Output the (X, Y) coordinate of the center of the cell containing the given text.  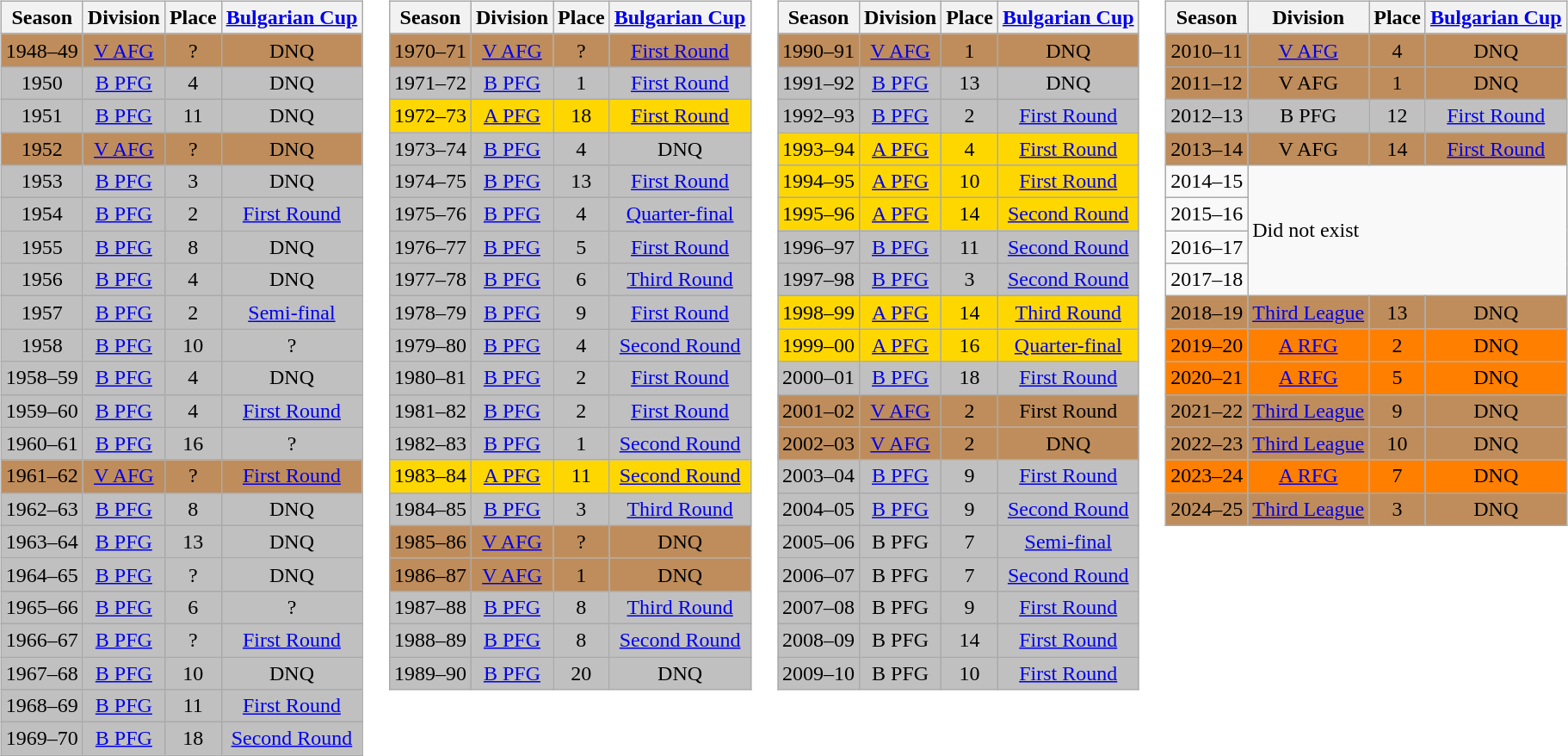
2001–02 (819, 411)
1972–73 (430, 115)
2023–24 (1207, 476)
1958 (41, 345)
2015–16 (1207, 214)
Did not exist (1407, 231)
1995–96 (819, 214)
1984–85 (430, 509)
2013–14 (1207, 149)
1975–76 (430, 214)
2019–20 (1207, 345)
2016–17 (1207, 247)
1973–74 (430, 149)
2022–23 (1207, 443)
1948–49 (41, 50)
1969–70 (41, 739)
1991–92 (819, 83)
1974–75 (430, 182)
1958–59 (41, 378)
1951 (41, 115)
1979–80 (430, 345)
1987–88 (430, 607)
2006–07 (819, 574)
2017–18 (1207, 280)
1993–94 (819, 149)
1953 (41, 182)
1996–97 (819, 247)
1957 (41, 313)
2000–01 (819, 378)
1977–78 (430, 280)
1989–90 (430, 672)
1963–64 (41, 542)
2012–13 (1207, 115)
2020–21 (1207, 378)
1998–99 (819, 313)
2007–08 (819, 607)
1982–83 (430, 443)
1994–95 (819, 182)
1997–98 (819, 280)
1962–63 (41, 509)
2021–22 (1207, 411)
2003–04 (819, 476)
2004–05 (819, 509)
1985–86 (430, 542)
1968–69 (41, 706)
1964–65 (41, 574)
1990–91 (819, 50)
2002–03 (819, 443)
1959–60 (41, 411)
2008–09 (819, 640)
20 (582, 672)
1981–82 (430, 411)
12 (1398, 115)
1950 (41, 83)
1978–79 (430, 313)
2005–06 (819, 542)
1980–81 (430, 378)
1952 (41, 149)
2010–11 (1207, 50)
2014–15 (1207, 182)
1955 (41, 247)
2011–12 (1207, 83)
1970–71 (430, 50)
1986–87 (430, 574)
1988–89 (430, 640)
1961–62 (41, 476)
2018–19 (1207, 313)
1992–93 (819, 115)
1954 (41, 214)
1966–67 (41, 640)
1965–66 (41, 607)
1967–68 (41, 672)
1976–77 (430, 247)
1971–72 (430, 83)
2009–10 (819, 672)
1983–84 (430, 476)
1956 (41, 280)
1999–00 (819, 345)
1960–61 (41, 443)
2024–25 (1207, 509)
